Scan for the cell matching the given text and deliver its (X, Y) coordinate at center. 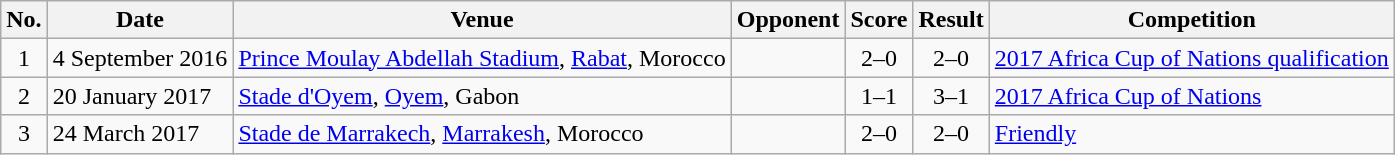
2017 Africa Cup of Nations qualification (1192, 58)
1 (24, 58)
4 September 2016 (140, 58)
Stade de Marrakech, Marrakesh, Morocco (482, 134)
Venue (482, 20)
Competition (1192, 20)
Prince Moulay Abdellah Stadium, Rabat, Morocco (482, 58)
3–1 (951, 96)
20 January 2017 (140, 96)
No. (24, 20)
Stade d'Oyem, Oyem, Gabon (482, 96)
2 (24, 96)
24 March 2017 (140, 134)
Friendly (1192, 134)
3 (24, 134)
Opponent (788, 20)
1–1 (879, 96)
Score (879, 20)
Date (140, 20)
2017 Africa Cup of Nations (1192, 96)
Result (951, 20)
